Pinpoint the cell where the given text exists, returning its [x, y] midpoint coordinate. 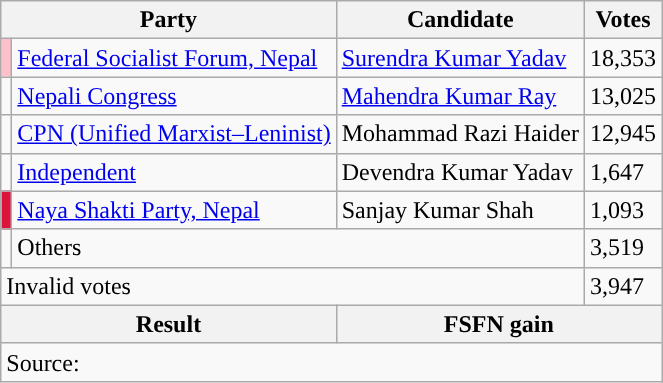
Federal Socialist Forum, Nepal [174, 58]
18,353 [624, 58]
Result [168, 324]
Party [168, 20]
3,519 [624, 248]
Invalid votes [293, 286]
Naya Shakti Party, Nepal [174, 210]
Source: [332, 362]
Mahendra Kumar Ray [460, 96]
Devendra Kumar Yadav [460, 172]
Nepali Congress [174, 96]
Sanjay Kumar Shah [460, 210]
Independent [174, 172]
Candidate [460, 20]
Mohammad Razi Haider [460, 134]
CPN (Unified Marxist–Leninist) [174, 134]
13,025 [624, 96]
Surendra Kumar Yadav [460, 58]
1,093 [624, 210]
Others [298, 248]
1,647 [624, 172]
12,945 [624, 134]
FSFN gain [498, 324]
Votes [624, 20]
3,947 [624, 286]
